Find where the given text appears and provide that cell's center as [x, y] coordinate. 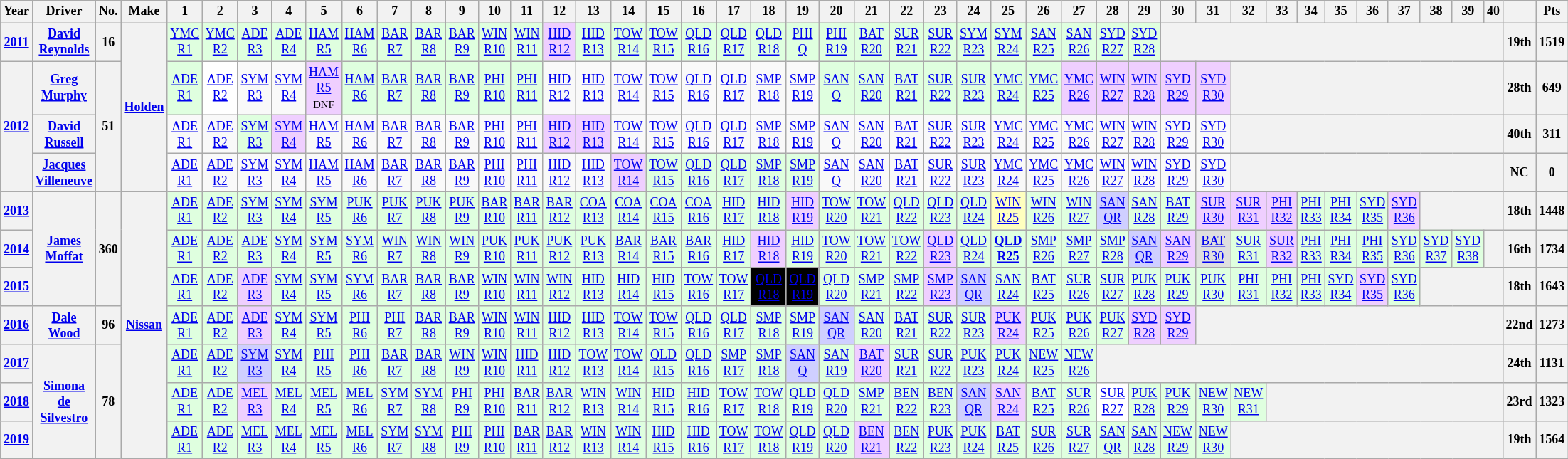
BENR23 [941, 401]
Greg Murphy [64, 88]
NEWR31 [1249, 401]
WINR25 [1008, 211]
PUKR10 [494, 249]
BARR16 [699, 249]
5 [324, 11]
15 [663, 11]
PHIR5 [324, 364]
HAMR6 [360, 42]
WINR27 [1079, 211]
SANR25 [1044, 42]
WINR8 [429, 249]
QLDR25 [1008, 249]
COAR13 [593, 211]
1643 [1552, 287]
2019 [17, 440]
33 [1282, 11]
PUKR27 [1113, 325]
BARR15 [663, 249]
23 [941, 11]
SYDR34 [1340, 287]
12 [559, 11]
PHIQ [802, 42]
NC [1520, 172]
QLDR15 [663, 364]
James Moffat [64, 249]
32 [1249, 11]
PHIR35 [1373, 249]
Driver [64, 11]
PUKR6 [360, 211]
PUKR12 [559, 249]
Nissan [144, 325]
TOWR16 [699, 287]
PUKR13 [593, 249]
2014 [17, 249]
6 [360, 11]
David Russell [64, 134]
2017 [17, 364]
PHIR19 [837, 42]
HIDR11 [527, 364]
11 [527, 11]
SANR19 [837, 364]
26 [1044, 11]
SURR30 [1213, 211]
Holden [144, 107]
HIDR14 [627, 287]
2012 [17, 127]
BATR21 [906, 325]
649 [1552, 88]
COAR14 [627, 211]
SYMR24 [1008, 42]
27 [1079, 11]
HAM R5DNF [324, 88]
BARR14 [627, 249]
2018 [17, 401]
4 [289, 11]
NEWR29 [1178, 440]
WINR7 [395, 249]
16th [1520, 249]
Jacques Villeneuve [64, 172]
PUKR25 [1044, 325]
SMPR22 [906, 287]
18 [768, 11]
2016 [17, 325]
30 [1178, 11]
SMPR19 [802, 325]
SYDR29 [1178, 325]
360 [108, 249]
8 [429, 11]
Make [144, 11]
SMPR28 [1113, 249]
TOWR22 [906, 249]
SMPR27 [1079, 249]
NEWR26 [1079, 364]
1131 [1552, 364]
TOWR13 [593, 364]
78 [108, 401]
25 [1008, 11]
HAMR5 [324, 42]
BARR10 [494, 211]
40th [1520, 134]
17 [733, 11]
BATR29 [1178, 211]
WINR26 [1044, 211]
PUKR9 [462, 211]
13 [593, 11]
37 [1404, 11]
Simona de Silvestro [64, 401]
QLDR22 [906, 211]
0 [1552, 172]
20 [837, 11]
SYDR27 [1113, 42]
1273 [1552, 325]
51 [108, 127]
23rd [1520, 401]
29 [1144, 11]
28 [1113, 11]
40 [1494, 11]
34 [1310, 11]
NEWR25 [1044, 364]
36 [1373, 11]
SMPR17 [733, 364]
SANR29 [1178, 249]
PUKR30 [1213, 287]
1 [185, 11]
YMCR1 [185, 42]
2013 [17, 211]
1564 [1552, 440]
28th [1520, 88]
14 [627, 11]
PUKR26 [1079, 325]
1448 [1552, 211]
COAR16 [699, 211]
2015 [17, 287]
22 [906, 11]
SANR26 [1079, 42]
35 [1340, 11]
Dale Wood [64, 325]
YMCR2 [220, 42]
SURR23 [974, 325]
SANQ [802, 364]
96 [108, 325]
2 [220, 11]
Pts [1552, 11]
31 [1213, 11]
2011 [17, 42]
SURR32 [1282, 249]
24th [1520, 364]
1734 [1552, 249]
10 [494, 11]
1519 [1552, 42]
PHIR7 [395, 325]
PUKR7 [395, 211]
22nd [1520, 325]
PHIR31 [1249, 287]
BENR21 [871, 440]
SANR20 [871, 325]
PUKR11 [527, 249]
WINR12 [559, 287]
7 [395, 11]
SYDR38 [1468, 249]
39 [1468, 11]
9 [462, 11]
21 [871, 11]
311 [1552, 134]
COAR15 [663, 211]
BATR30 [1213, 249]
Year [17, 11]
24 [974, 11]
SMPR23 [941, 287]
SMPR26 [1044, 249]
19 [802, 11]
David Reynolds [64, 42]
ADER4 [289, 42]
SYMR23 [974, 42]
3 [255, 11]
1323 [1552, 401]
38 [1436, 11]
PUKR8 [429, 211]
No. [108, 11]
SYDR37 [1436, 249]
